For the text-containing cell, return its midpoint in (X, Y) coordinate format. 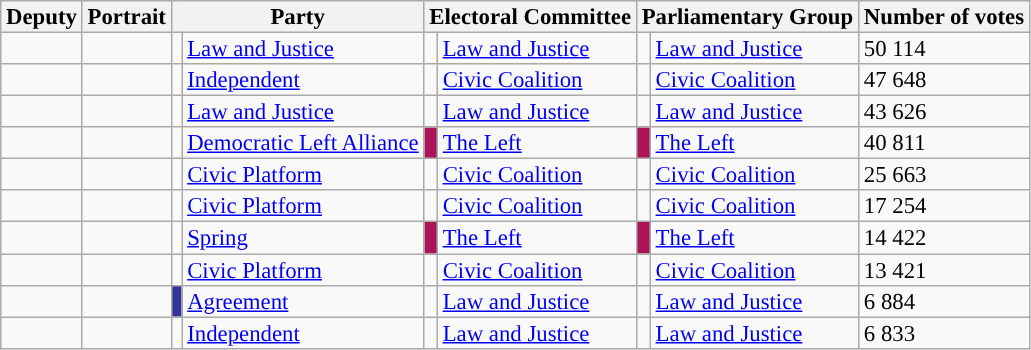
Democratic Left Alliance (303, 143)
17 254 (944, 206)
40 811 (944, 143)
43 626 (944, 112)
Agreement (303, 301)
Parliamentary Group (747, 17)
Deputy (42, 17)
50 114 (944, 49)
14 422 (944, 238)
13 421 (944, 270)
Portrait (126, 17)
6 884 (944, 301)
Party (298, 17)
Spring (303, 238)
47 648 (944, 80)
6 833 (944, 333)
Electoral Committee (530, 17)
Number of votes (944, 17)
25 663 (944, 175)
